Pinpoint the cell where the given text exists, returning its (X, Y) midpoint coordinate. 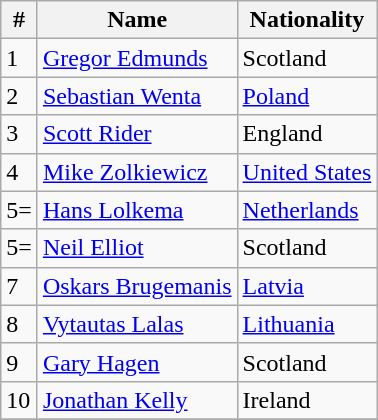
# (20, 20)
Vytautas Lalas (137, 324)
Gregor Edmunds (137, 58)
7 (20, 286)
8 (20, 324)
Latvia (307, 286)
Netherlands (307, 210)
Scott Rider (137, 134)
Mike Zolkiewicz (137, 172)
Poland (307, 96)
Lithuania (307, 324)
1 (20, 58)
Gary Hagen (137, 362)
Sebastian Wenta (137, 96)
Oskars Brugemanis (137, 286)
Name (137, 20)
Hans Lolkema (137, 210)
10 (20, 400)
England (307, 134)
3 (20, 134)
9 (20, 362)
Jonathan Kelly (137, 400)
United States (307, 172)
4 (20, 172)
Ireland (307, 400)
Nationality (307, 20)
2 (20, 96)
Neil Elliot (137, 248)
